From the cell containing the given text, extract its center point as (X, Y) coordinate. 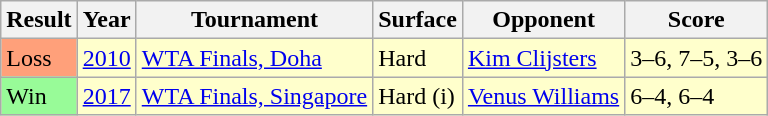
Result (39, 20)
WTA Finals, Singapore (254, 96)
Opponent (543, 20)
3–6, 7–5, 3–6 (696, 58)
6–4, 6–4 (696, 96)
2017 (106, 96)
Hard (418, 58)
Hard (i) (418, 96)
2010 (106, 58)
Score (696, 20)
Venus Williams (543, 96)
Kim Clijsters (543, 58)
Win (39, 96)
WTA Finals, Doha (254, 58)
Year (106, 20)
Tournament (254, 20)
Surface (418, 20)
Loss (39, 58)
